Return the [X, Y] coordinate for the center point of the cell that contains the specified text.  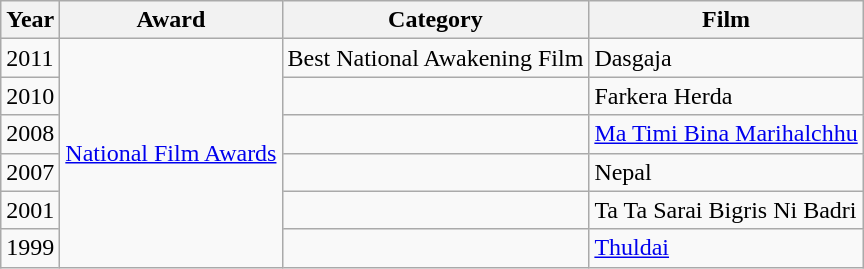
2001 [30, 210]
Ta Ta Sarai Bigris Ni Badri [726, 210]
Thuldai [726, 248]
Category [436, 20]
Best National Awakening Film [436, 58]
2011 [30, 58]
Ma Timi Bina Marihalchhu [726, 134]
2010 [30, 96]
Farkera Herda [726, 96]
2007 [30, 172]
National Film Awards [171, 153]
1999 [30, 248]
Film [726, 20]
2008 [30, 134]
Award [171, 20]
Dasgaja [726, 58]
Year [30, 20]
Nepal [726, 172]
